Output the [X, Y] coordinate of the center of the cell containing the given text.  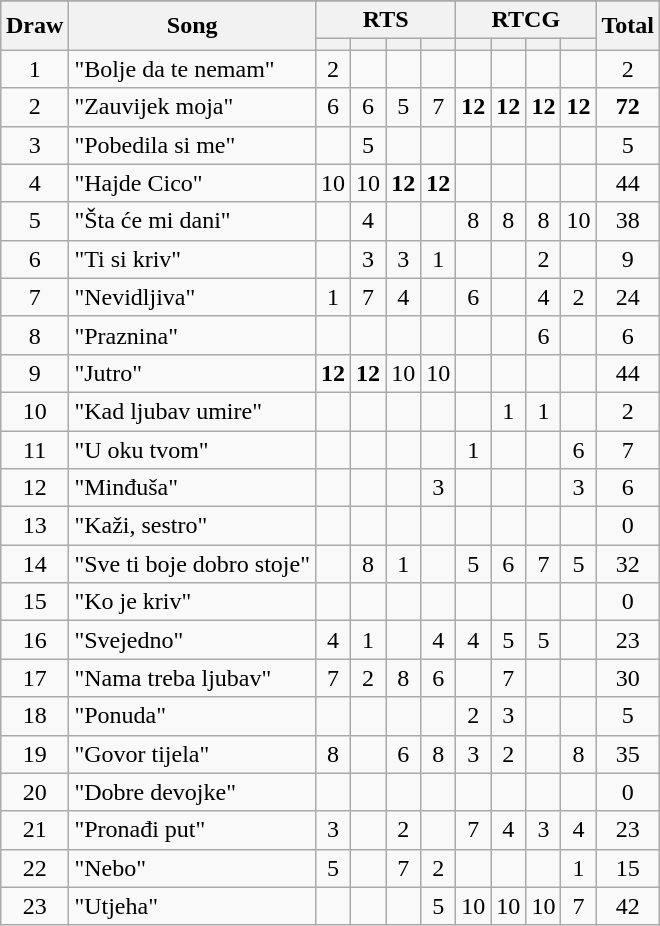
"Nebo" [192, 868]
20 [34, 792]
22 [34, 868]
Draw [34, 26]
"Kaži, sestro" [192, 526]
"Sve ti boje dobro stoje" [192, 564]
"Praznina" [192, 335]
"Bolje da te nemam" [192, 69]
30 [628, 678]
"Pobedila si me" [192, 145]
"Govor tijela" [192, 754]
"Nevidljiva" [192, 297]
"Dobre devojke" [192, 792]
"Šta će mi dani" [192, 221]
"Minđuša" [192, 488]
"Zauvijek moja" [192, 107]
"Kad ljubav umire" [192, 411]
RTS [385, 20]
Song [192, 26]
"Ko je kriv" [192, 602]
"Nama treba ljubav" [192, 678]
"Hajde Cico" [192, 183]
21 [34, 830]
"Svejedno" [192, 640]
17 [34, 678]
38 [628, 221]
24 [628, 297]
"Utjeha" [192, 906]
35 [628, 754]
16 [34, 640]
"Ti si kriv" [192, 259]
13 [34, 526]
"Pronađi put" [192, 830]
11 [34, 449]
18 [34, 716]
Total [628, 26]
"U oku tvom" [192, 449]
"Ponuda" [192, 716]
32 [628, 564]
RTCG [526, 20]
19 [34, 754]
14 [34, 564]
72 [628, 107]
42 [628, 906]
"Jutro" [192, 373]
